Locate the cell with the specified text and output its [X, Y] center coordinate. 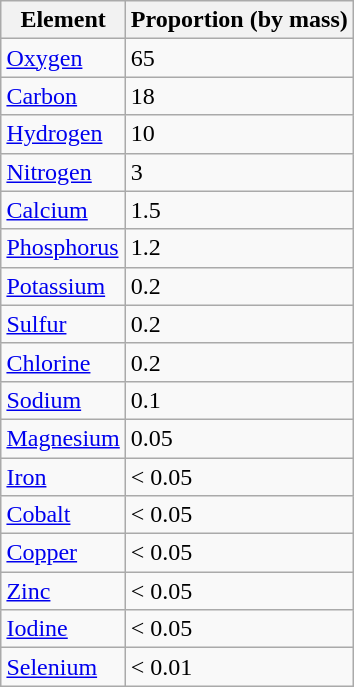
< 0.01 [239, 667]
3 [239, 172]
Element [63, 20]
Nitrogen [63, 172]
Selenium [63, 667]
Magnesium [63, 438]
1.5 [239, 210]
Hydrogen [63, 134]
Sodium [63, 400]
Potassium [63, 286]
0.1 [239, 400]
10 [239, 134]
Phosphorus [63, 248]
Oxygen [63, 58]
Cobalt [63, 515]
Iodine [63, 629]
Sulfur [63, 324]
Chlorine [63, 362]
1.2 [239, 248]
Zinc [63, 591]
65 [239, 58]
Copper [63, 553]
0.05 [239, 438]
Carbon [63, 96]
Iron [63, 477]
Calcium [63, 210]
Proportion (by mass) [239, 20]
18 [239, 96]
